Return (X, Y) of the center of cell containing provided text 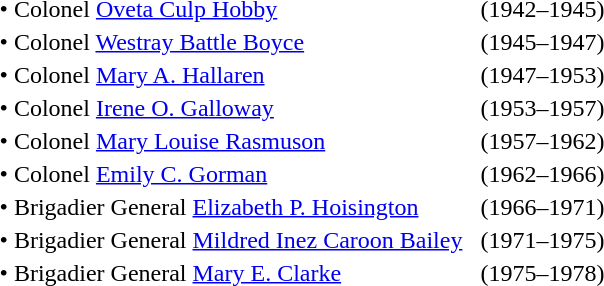
Colonel Emily C. Gorman (238, 174)
Colonel Irene O. Galloway (238, 108)
Colonel Westray Battle Boyce (238, 42)
Colonel Mary Louise Rasmuson (238, 141)
Brigadier General Mildred Inez Caroon Bailey (238, 240)
Colonel Mary A. Hallaren (238, 75)
Brigadier General Elizabeth P. Hoisington (238, 207)
